Provide the [X, Y] coordinate of the cell's center where the given text is located.  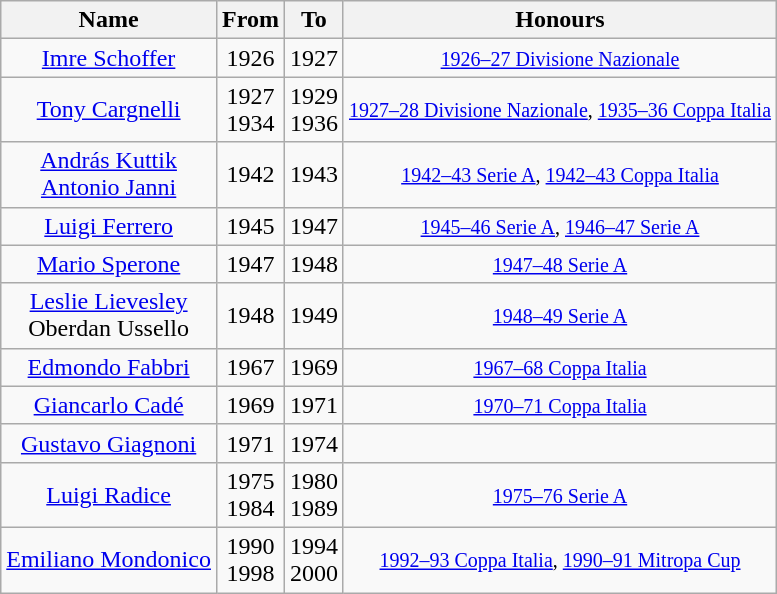
Emiliano Mondonico [109, 560]
1949 [314, 316]
Imre Schoffer [109, 58]
1947–48 Serie A [560, 264]
1970–71 Coppa Italia [560, 405]
Gustavo Giagnoni [109, 443]
Honours [560, 20]
Name [109, 20]
19901998 [250, 560]
Luigi Radice [109, 494]
1943 [314, 174]
19801989 [314, 494]
19751984 [250, 494]
1992–93 Coppa Italia, 1990–91 Mitropa Cup [560, 560]
1926–27 Divisione Nazionale [560, 58]
Edmondo Fabbri [109, 367]
19942000 [314, 560]
1945–46 Serie A, 1946–47 Serie A [560, 226]
1927 [314, 58]
1967–68 Coppa Italia [560, 367]
Luigi Ferrero [109, 226]
1948–49 Serie A [560, 316]
1967 [250, 367]
1975–76 Serie A [560, 494]
Mario Sperone [109, 264]
1926 [250, 58]
1942 [250, 174]
To [314, 20]
András Kuttik Antonio Janni [109, 174]
1974 [314, 443]
Leslie Lievesley Oberdan Ussello [109, 316]
19291936 [314, 110]
1927–28 Divisione Nazionale, 1935–36 Coppa Italia [560, 110]
19271934 [250, 110]
1945 [250, 226]
1942–43 Serie A, 1942–43 Coppa Italia [560, 174]
Tony Cargnelli [109, 110]
Giancarlo Cadé [109, 405]
From [250, 20]
